For the text-containing cell, return its midpoint in [X, Y] coordinate format. 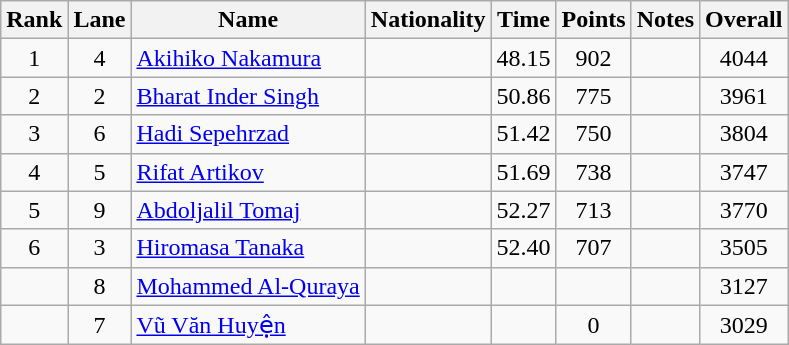
4044 [744, 58]
750 [594, 134]
Rank [34, 20]
52.27 [524, 210]
3747 [744, 172]
Vũ Văn Huyện [248, 325]
Nationality [428, 20]
Hiromasa Tanaka [248, 248]
8 [100, 286]
52.40 [524, 248]
738 [594, 172]
1 [34, 58]
Points [594, 20]
902 [594, 58]
Name [248, 20]
Rifat Artikov [248, 172]
Time [524, 20]
Lane [100, 20]
3804 [744, 134]
51.42 [524, 134]
48.15 [524, 58]
Akihiko Nakamura [248, 58]
3505 [744, 248]
3961 [744, 96]
Overall [744, 20]
Abdoljalil Tomaj [248, 210]
Hadi Sepehrzad [248, 134]
Mohammed Al-Quraya [248, 286]
775 [594, 96]
7 [100, 325]
9 [100, 210]
3127 [744, 286]
51.69 [524, 172]
Bharat Inder Singh [248, 96]
707 [594, 248]
50.86 [524, 96]
713 [594, 210]
3029 [744, 325]
Notes [665, 20]
3770 [744, 210]
0 [594, 325]
